Identify which cell holds the provided text, then report its (X, Y) central coordinate. 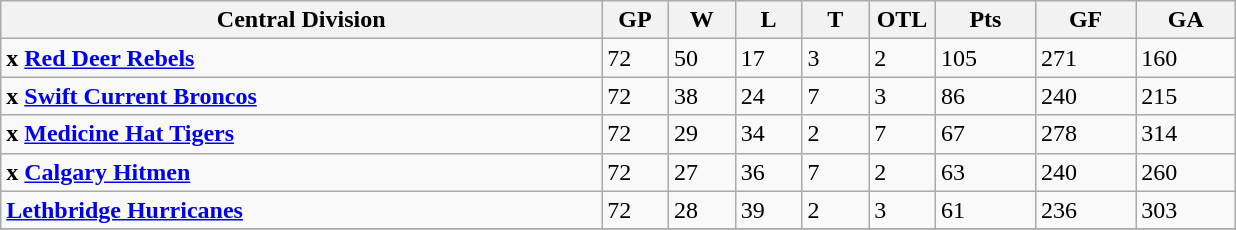
x Calgary Hitmen (302, 172)
Pts (985, 20)
61 (985, 210)
GF (1086, 20)
W (702, 20)
GA (1186, 20)
34 (768, 134)
OTL (902, 20)
215 (1186, 96)
24 (768, 96)
160 (1186, 58)
29 (702, 134)
x Red Deer Rebels (302, 58)
67 (985, 134)
17 (768, 58)
86 (985, 96)
271 (1086, 58)
36 (768, 172)
x Medicine Hat Tigers (302, 134)
Lethbridge Hurricanes (302, 210)
236 (1086, 210)
28 (702, 210)
314 (1186, 134)
63 (985, 172)
38 (702, 96)
x Swift Current Broncos (302, 96)
260 (1186, 172)
50 (702, 58)
GP (636, 20)
39 (768, 210)
Central Division (302, 20)
105 (985, 58)
303 (1186, 210)
L (768, 20)
27 (702, 172)
T (836, 20)
278 (1086, 134)
